Identify which cell holds the provided text, then report its [X, Y] central coordinate. 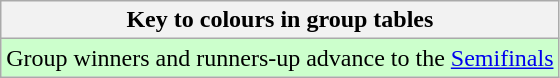
Key to colours in group tables [280, 20]
Group winners and runners-up advance to the Semifinals [280, 58]
